Return the (X, Y) coordinate for the center point of the cell that contains the specified text.  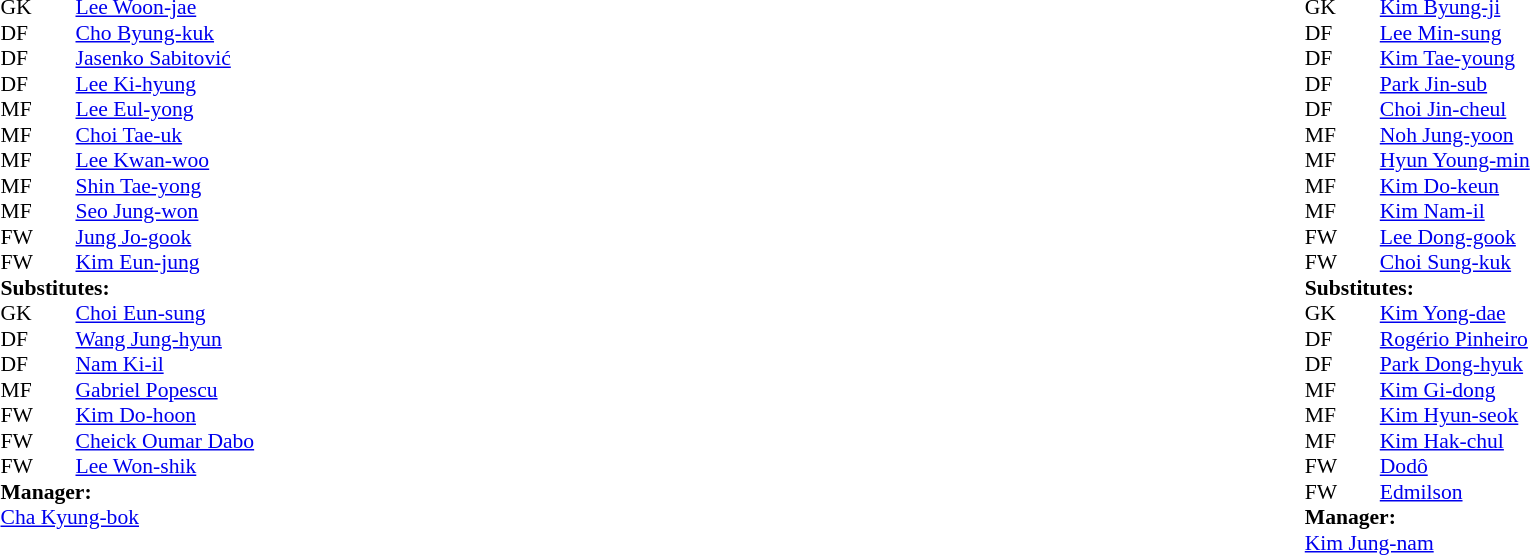
Kim Hyun-seok (1455, 415)
Nam Ki-il (166, 365)
Hyun Young-min (1455, 161)
Jung Jo-gook (166, 237)
Cha Kyung-bok (127, 517)
Park Jin-sub (1455, 84)
Choi Eun-sung (166, 313)
Park Dong-hyuk (1455, 365)
Lee Kwan-woo (166, 161)
Gabriel Popescu (166, 390)
Dodô (1455, 467)
Seo Jung-won (166, 211)
Kim Gi-dong (1455, 390)
Edmilson (1455, 492)
Lee Won-shik (166, 467)
Lee Ki-hyung (166, 84)
Noh Jung-yoon (1455, 135)
Choi Sung-kuk (1455, 263)
Choi Jin-cheul (1455, 109)
Wang Jung-hyun (166, 339)
Lee Eul-yong (166, 109)
Kim Yong-dae (1455, 313)
Kim Do-keun (1455, 186)
Shin Tae-yong (166, 186)
Lee Dong-gook (1455, 237)
Cheick Oumar Dabo (166, 441)
Rogério Pinheiro (1455, 339)
Choi Tae-uk (166, 135)
Kim Nam-il (1455, 211)
Cho Byung-kuk (166, 33)
Lee Min-sung (1455, 33)
Jasenko Sabitović (166, 59)
Kim Eun-jung (166, 263)
Kim Do-hoon (166, 415)
Kim Hak-chul (1455, 441)
Kim Tae-young (1455, 59)
